Detect which cell encompasses the target text, then output its [X, Y] center coordinate. 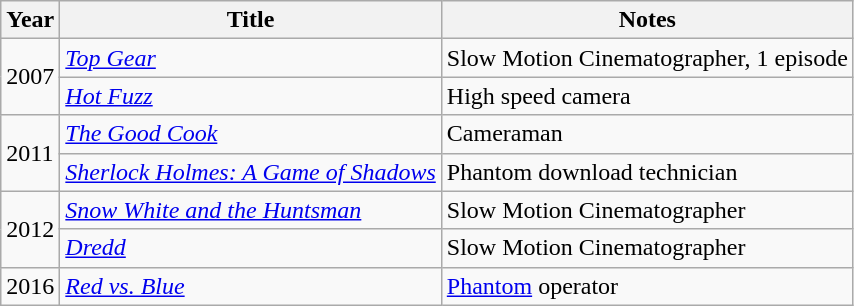
Notes [647, 20]
High speed camera [647, 96]
The Good Cook [250, 134]
2012 [30, 229]
Phantom download technician [647, 172]
Dredd [250, 248]
2016 [30, 286]
Top Gear [250, 58]
Snow White and the Huntsman [250, 210]
2007 [30, 77]
Hot Fuzz [250, 96]
Red vs. Blue [250, 286]
Title [250, 20]
Slow Motion Cinematographer, 1 episode [647, 58]
Cameraman [647, 134]
2011 [30, 153]
Year [30, 20]
Sherlock Holmes: A Game of Shadows [250, 172]
Phantom operator [647, 286]
